Identify which cell holds the provided text, then report its (x, y) central coordinate. 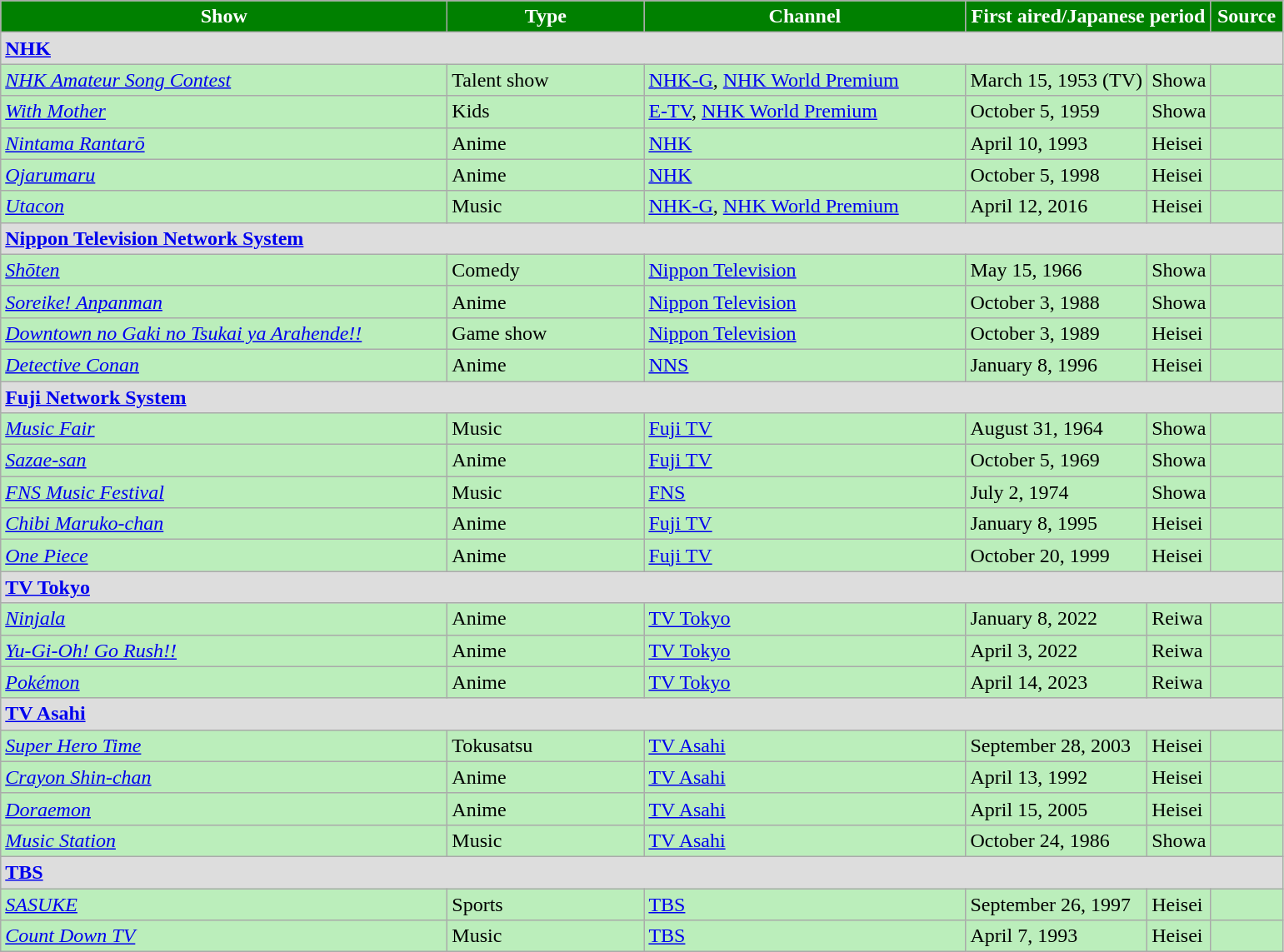
September 26, 1997 (1057, 904)
Fuji Network System (642, 397)
Game show (546, 333)
NNS (805, 365)
FNS Music Festival (224, 492)
Channel (805, 17)
April 15, 2005 (1057, 809)
Comedy (546, 270)
Downtown no Gaki no Tsukai ya Arahende!! (224, 333)
Crayon Shin-chan (224, 777)
Music Station (224, 840)
July 2, 1974 (1057, 492)
One Piece (224, 556)
Detective Conan (224, 365)
NHK Amateur Song Contest (224, 80)
October 20, 1999 (1057, 556)
Sazae-san (224, 461)
January 8, 1995 (1057, 524)
October 3, 1989 (1057, 333)
May 15, 1966 (1057, 270)
Nippon Television Network System (642, 238)
With Mother (224, 112)
March 15, 1953 (TV) (1057, 80)
Type (546, 17)
Soreike! Anpanman (224, 302)
April 3, 2022 (1057, 650)
Sports (546, 904)
October 5, 1998 (1057, 175)
September 28, 2003 (1057, 745)
Ninjala (224, 619)
January 8, 2022 (1057, 619)
Ojarumaru (224, 175)
Yu-Gi-Oh! Go Rush!! (224, 650)
Nintama Rantarō (224, 143)
Chibi Maruko-chan (224, 524)
Utacon (224, 207)
Doraemon (224, 809)
Count Down TV (224, 936)
April 13, 1992 (1057, 777)
Talent show (546, 80)
Tokusatsu (546, 745)
January 8, 1996 (1057, 365)
October 24, 1986 (1057, 840)
April 7, 1993 (1057, 936)
First aired/Japanese period (1088, 17)
October 3, 1988 (1057, 302)
Music Fair (224, 429)
April 12, 2016 (1057, 207)
April 10, 1993 (1057, 143)
August 31, 1964 (1057, 429)
Show (224, 17)
E-TV, NHK World Premium (805, 112)
SASUKE (224, 904)
Shōten (224, 270)
October 5, 1969 (1057, 461)
Pokémon (224, 682)
April 14, 2023 (1057, 682)
Super Hero Time (224, 745)
Source (1247, 17)
October 5, 1959 (1057, 112)
FNS (805, 492)
Kids (546, 112)
